Return the (x, y) coordinate for the center point of the cell that contains the specified text.  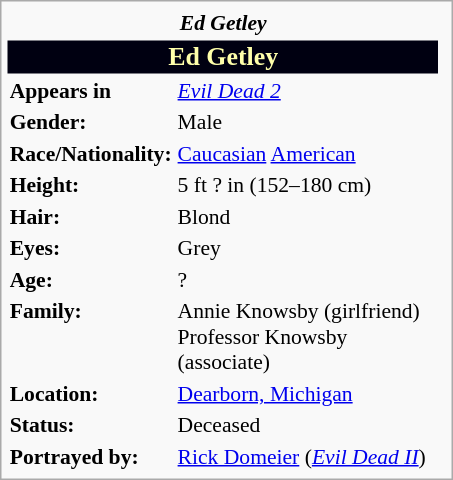
Grey (307, 248)
Eyes: (90, 248)
Family: (90, 337)
5 ft ? in (152–180 cm) (307, 185)
Status: (90, 425)
Blond (307, 216)
Location: (90, 393)
Hair: (90, 216)
Deceased (307, 425)
Male (307, 122)
Race/Nationality: (90, 153)
Appears in (90, 90)
Annie Knowsby (girlfriend) Professor Knowsby (associate) (307, 337)
Age: (90, 279)
Dearborn, Michigan (307, 393)
Gender: (90, 122)
Height: (90, 185)
Evil Dead 2 (307, 90)
? (307, 279)
Rick Domeier (Evil Dead II) (307, 456)
Caucasian American (307, 153)
Portrayed by: (90, 456)
